Extract the (x, y) coordinate from the center of the cell holding the provided text.  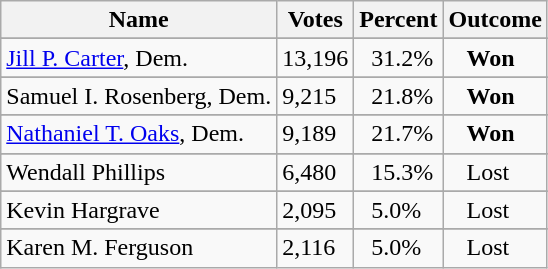
Samuel I. Rosenberg, Dem. (139, 96)
Wendall Phillips (139, 172)
6,480 (316, 172)
Votes (316, 20)
Jill P. Carter, Dem. (139, 58)
31.2% (398, 58)
2,095 (316, 210)
15.3% (398, 172)
13,196 (316, 58)
Name (139, 20)
Nathaniel T. Oaks, Dem. (139, 134)
Kevin Hargrave (139, 210)
21.8% (398, 96)
9,189 (316, 134)
Percent (398, 20)
Karen M. Ferguson (139, 248)
9,215 (316, 96)
21.7% (398, 134)
2,116 (316, 248)
Outcome (495, 20)
